Identify which cell holds the provided text, then report its (x, y) central coordinate. 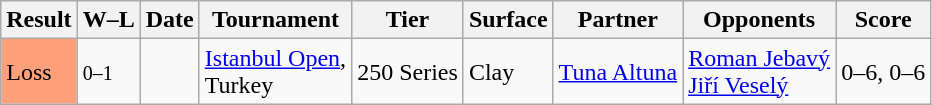
Clay (508, 72)
Tournament (275, 20)
Surface (508, 20)
Loss (39, 72)
Istanbul Open,Turkey (275, 72)
Date (170, 20)
Score (884, 20)
Tuna Altuna (618, 72)
Partner (618, 20)
Opponents (760, 20)
0–1 (108, 72)
Roman Jebavý Jiří Veselý (760, 72)
W–L (108, 20)
0–6, 0–6 (884, 72)
250 Series (408, 72)
Tier (408, 20)
Result (39, 20)
